Output the [X, Y] coordinate of the center of the cell containing the given text.  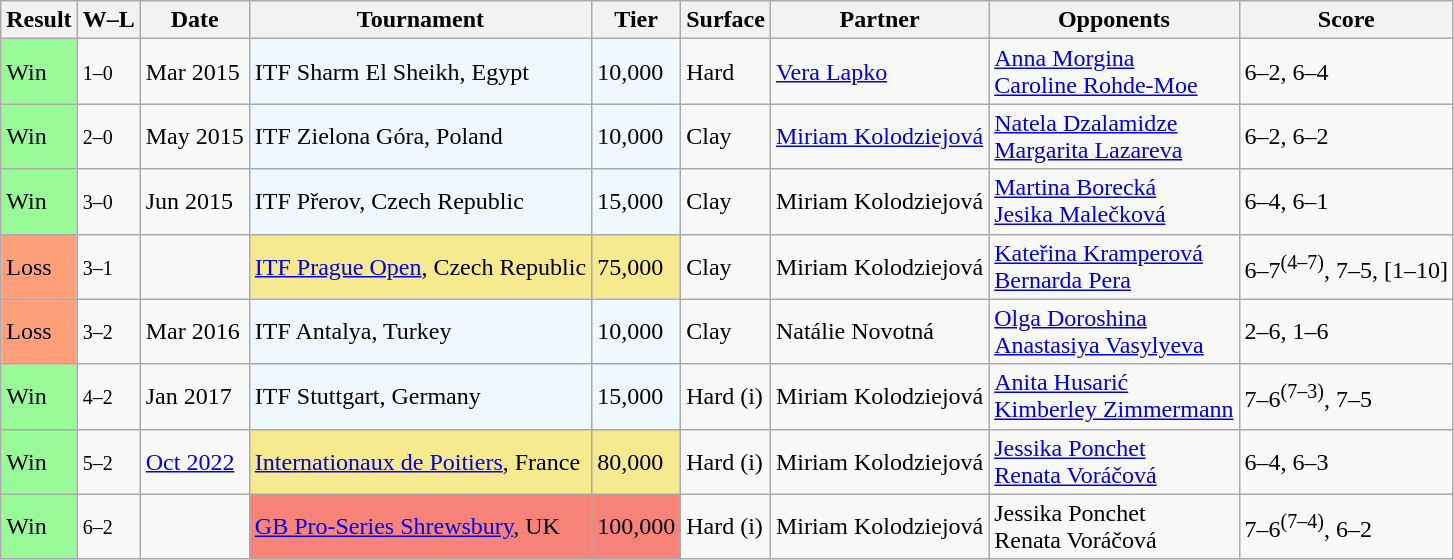
Vera Lapko [879, 72]
5–2 [108, 462]
6–7(4–7), 7–5, [1–10] [1346, 266]
2–0 [108, 136]
Internationaux de Poitiers, France [420, 462]
3–1 [108, 266]
Anna Morgina Caroline Rohde-Moe [1114, 72]
100,000 [636, 526]
Olga Doroshina Anastasiya Vasylyeva [1114, 332]
75,000 [636, 266]
Score [1346, 20]
6–4, 6–3 [1346, 462]
6–2 [108, 526]
ITF Antalya, Turkey [420, 332]
ITF Stuttgart, Germany [420, 396]
Opponents [1114, 20]
1–0 [108, 72]
Mar 2015 [194, 72]
ITF Prague Open, Czech Republic [420, 266]
Mar 2016 [194, 332]
6–2, 6–2 [1346, 136]
Hard [726, 72]
7–6(7–4), 6–2 [1346, 526]
ITF Přerov, Czech Republic [420, 202]
Result [39, 20]
2–6, 1–6 [1346, 332]
Tournament [420, 20]
Surface [726, 20]
6–4, 6–1 [1346, 202]
Natela Dzalamidze Margarita Lazareva [1114, 136]
ITF Sharm El Sheikh, Egypt [420, 72]
Jun 2015 [194, 202]
Anita Husarić Kimberley Zimmermann [1114, 396]
6–2, 6–4 [1346, 72]
3–0 [108, 202]
3–2 [108, 332]
80,000 [636, 462]
Natálie Novotná [879, 332]
Oct 2022 [194, 462]
Date [194, 20]
Tier [636, 20]
Kateřina Kramperová Bernarda Pera [1114, 266]
7–6(7–3), 7–5 [1346, 396]
4–2 [108, 396]
Jan 2017 [194, 396]
W–L [108, 20]
GB Pro-Series Shrewsbury, UK [420, 526]
Martina Borecká Jesika Malečková [1114, 202]
ITF Zielona Góra, Poland [420, 136]
May 2015 [194, 136]
Partner [879, 20]
